Capture the cell that displays the provided text and extract its (x, y) central coordinate. 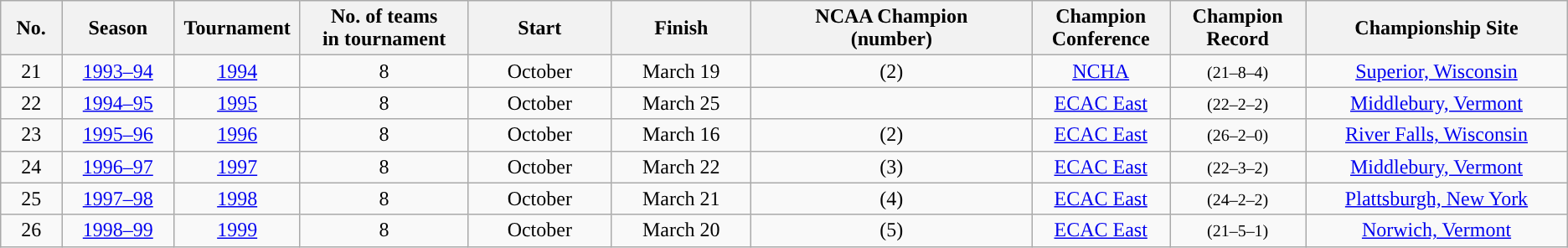
Season (118, 28)
March 19 (682, 71)
March 21 (682, 199)
No. of teamsin tournament (384, 28)
1997–98 (118, 199)
(26–2–0) (1238, 135)
(22–2–2) (1238, 103)
Championship Site (1436, 28)
(21–5–1) (1238, 230)
1994–95 (118, 103)
(3) (891, 167)
1995 (237, 103)
26 (32, 230)
(5) (891, 230)
March 25 (682, 103)
1993–94 (118, 71)
March 22 (682, 167)
1996–97 (118, 167)
1996 (237, 135)
No. (32, 28)
1998–99 (118, 230)
(22–3–2) (1238, 167)
(4) (891, 199)
1999 (237, 230)
1997 (237, 167)
NCAA Champion(number) (891, 28)
22 (32, 103)
1994 (237, 71)
21 (32, 71)
Start (539, 28)
Tournament (237, 28)
Norwich, Vermont (1436, 230)
25 (32, 199)
Superior, Wisconsin (1436, 71)
1995–96 (118, 135)
March 20 (682, 230)
24 (32, 167)
(21–8–4) (1238, 71)
Plattsburgh, New York (1436, 199)
River Falls, Wisconsin (1436, 135)
1998 (237, 199)
Finish (682, 28)
March 16 (682, 135)
23 (32, 135)
(24–2–2) (1238, 199)
NCHA (1101, 71)
ChampionRecord (1238, 28)
ChampionConference (1101, 28)
